Determine the [x, y] coordinate at the center of the cell enclosing the given text.  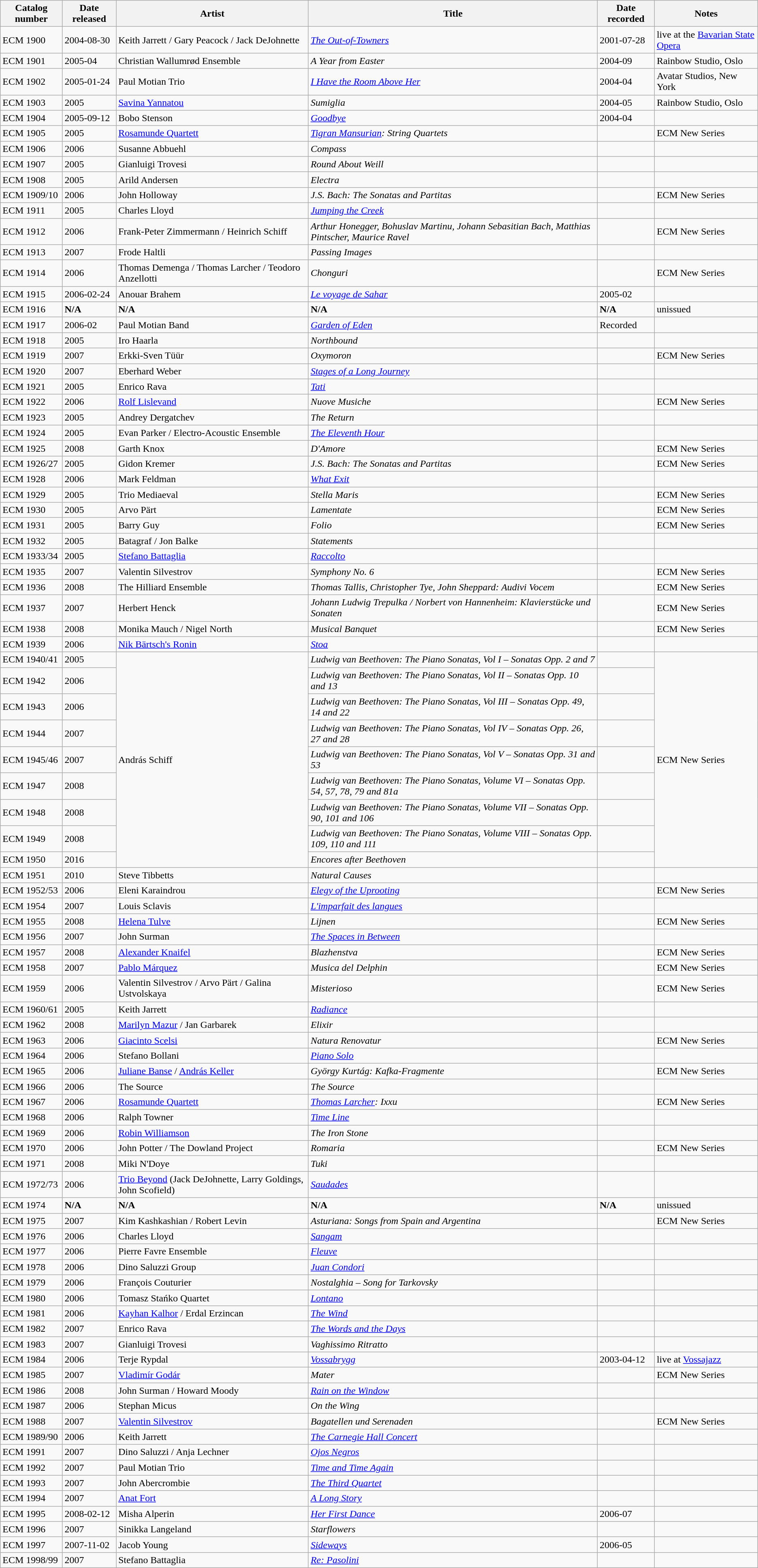
On the Wing [453, 1406]
Arthur Honegger, Bohuslav Martinu, Johann Sebasitian Bach, Matthias Pintscher, Maurice Ravel [453, 231]
D'Amore [453, 448]
2005-09-12 [89, 118]
Artist [212, 14]
Stefano Bollani [212, 1055]
ECM 1978 [32, 1267]
ECM 1943 [32, 707]
ECM 1915 [32, 294]
The Spaces in Between [453, 937]
2001-07-28 [626, 40]
Sangam [453, 1236]
Starflowers [453, 1529]
ECM 1938 [32, 629]
Folio [453, 526]
ECM 1950 [32, 860]
Ludwig van Beethoven: The Piano Sonatas, Vol IV – Sonatas Opp. 26, 27 and 28 [453, 733]
Kayhan Kalhor / Erdal Erzincan [212, 1313]
Mater [453, 1375]
ECM 1906 [32, 149]
ECM 1971 [32, 1164]
2005-02 [626, 294]
Eleni Karaindrou [212, 891]
ECM 1998/99 [32, 1560]
Sumiglia [453, 103]
ECM 1989/90 [32, 1437]
2007-11-02 [89, 1545]
Musica del Delphin [453, 968]
Juliane Banse / András Keller [212, 1071]
Northbound [453, 340]
ECM 1932 [32, 541]
Lontano [453, 1298]
Encores after Beethoven [453, 860]
Vladimír Godár [212, 1375]
Bagatellen und Serenaden [453, 1421]
ECM 1951 [32, 875]
Le voyage de Sahar [453, 294]
Chonguri [453, 273]
ECM 1995 [32, 1514]
The Hilliard Ensemble [212, 587]
Passing Images [453, 252]
Herbert Henck [212, 608]
ECM 1921 [32, 387]
Catalog number [32, 14]
Asturiana: Songs from Spain and Argentina [453, 1221]
John Surman [212, 937]
ECM 1979 [32, 1282]
ECM 1918 [32, 340]
Tuki [453, 1164]
Blazhenstva [453, 952]
2005-04 [89, 61]
Paul Motian Band [212, 325]
ECM 1956 [32, 937]
Erkki-Sven Tüür [212, 356]
András Schiff [212, 760]
Saudades [453, 1185]
ECM 1954 [32, 906]
ECM 1939 [32, 644]
A Year from Easter [453, 61]
2006-07 [626, 1514]
ECM 1969 [32, 1133]
The Wind [453, 1313]
The Eleventh Hour [453, 433]
2008-02-12 [89, 1514]
Lamentate [453, 510]
Evan Parker / Electro-Acoustic Ensemble [212, 433]
ECM 1904 [32, 118]
Electra [453, 179]
Giacinto Scelsi [212, 1040]
Lijnen [453, 921]
What Exit [453, 479]
Mark Feldman [212, 479]
Barry Guy [212, 526]
Notes [706, 14]
ECM 1903 [32, 103]
Frank-Peter Zimmermann / Heinrich Schiff [212, 231]
Stages of a Long Journey [453, 371]
ECM 1933/34 [32, 556]
Elegy of the Uprooting [453, 891]
ECM 1994 [32, 1498]
Ludwig van Beethoven: The Piano Sonatas, Volume VIII – Sonatas Opp. 109, 110 and 111 [453, 839]
Raccolto [453, 556]
ECM 1982 [32, 1329]
Romaria [453, 1148]
Ludwig van Beethoven: The Piano Sonatas, Volume VII – Sonatas Opp. 90, 101 and 106 [453, 812]
ECM 1919 [32, 356]
ECM 1984 [32, 1360]
Keith Jarrett / Gary Peacock / Jack DeJohnette [212, 40]
Ludwig van Beethoven: The Piano Sonatas, Vol I – Sonatas Opp. 2 and 7 [453, 660]
Savina Yannatou [212, 103]
ECM 1981 [32, 1313]
ECM 1922 [32, 402]
Anat Fort [212, 1498]
Elixir [453, 1025]
ECM 1902 [32, 82]
Musical Banquet [453, 629]
ECM 1980 [32, 1298]
Oxymoron [453, 356]
Johann Ludwig Trepulka / Norbert von Hannenheim: Klavierstücke und Sonaten [453, 608]
ECM 1972/73 [32, 1185]
ECM 1952/53 [32, 891]
live at the Bavarian State Opera [706, 40]
John Holloway [212, 195]
Vaghissimo Ritratto [453, 1344]
Sideways [453, 1545]
ECM 1931 [32, 526]
ECM 1963 [32, 1040]
Robin Williamson [212, 1133]
ECM 1916 [32, 310]
ECM 1970 [32, 1148]
ECM 1909/10 [32, 195]
Garden of Eden [453, 325]
ECM 1966 [32, 1086]
Rolf Lislevand [212, 402]
Steve Tibbetts [212, 875]
ECM 1935 [32, 572]
ECM 1986 [32, 1391]
ECM 1975 [32, 1221]
ECM 1911 [32, 210]
ECM 1967 [32, 1102]
Jacob Young [212, 1545]
2004-05 [626, 103]
Thomas Demenga / Thomas Larcher / Teodoro Anzellotti [212, 273]
Nik Bärtsch's Ronin [212, 644]
L'imparfait des langues [453, 906]
Ludwig van Beethoven: The Piano Sonatas, Vol III – Sonatas Opp. 49, 14 and 22 [453, 707]
I Have the Room Above Her [453, 82]
2010 [89, 875]
ECM 1996 [32, 1529]
The Out-of-Towners [453, 40]
ECM 1914 [32, 273]
ECM 1929 [32, 495]
ECM 1923 [32, 417]
Eberhard Weber [212, 371]
ECM 1985 [32, 1375]
ECM 1900 [32, 40]
Tomasz Stańko Quartet [212, 1298]
2004-08-30 [89, 40]
Compass [453, 149]
Her First Dance [453, 1514]
Statements [453, 541]
Christian Wallumrød Ensemble [212, 61]
2006-05 [626, 1545]
Bobo Stenson [212, 118]
ECM 1912 [32, 231]
ECM 1955 [32, 921]
Stella Maris [453, 495]
Pierre Favre Ensemble [212, 1252]
Kim Kashkashian / Robert Levin [212, 1221]
Terje Rypdal [212, 1360]
ECM 1983 [32, 1344]
Time and Time Again [453, 1468]
ECM 1962 [32, 1025]
John Surman / Howard Moody [212, 1391]
2006-02 [89, 325]
Ojos Negros [453, 1452]
ECM 1905 [32, 133]
Sinikka Langeland [212, 1529]
ECM 1977 [32, 1252]
ECM 1901 [32, 61]
Thomas Tallis, Christopher Tye, John Sheppard: Audivi Vocem [453, 587]
ECM 1968 [32, 1117]
Symphony No. 6 [453, 572]
ECM 1924 [32, 433]
ECM 1947 [32, 786]
John Abercrombie [212, 1483]
Thomas Larcher: Ixxu [453, 1102]
ECM 1988 [32, 1421]
ECM 1993 [32, 1483]
György Kurtág: Kafka-Fragmente [453, 1071]
Re: Pasolini [453, 1560]
ECM 1949 [32, 839]
Gidon Kremer [212, 464]
ECM 1987 [32, 1406]
ECM 1992 [32, 1468]
ECM 1957 [32, 952]
ECM 1965 [32, 1071]
ECM 1976 [32, 1236]
The Third Quartet [453, 1483]
Andrey Dergatchev [212, 417]
Radiance [453, 1009]
The Carnegie Hall Concert [453, 1437]
ECM 1959 [32, 989]
Tati [453, 387]
Iro Haarla [212, 340]
Natura Renovatur [453, 1040]
Frode Haltli [212, 252]
Vossabrygg [453, 1360]
Natural Causes [453, 875]
ECM 1925 [32, 448]
ECM 1937 [32, 608]
Helena Tulve [212, 921]
The Words and the Days [453, 1329]
ECM 1991 [32, 1452]
ECM 1926/27 [32, 464]
2016 [89, 860]
ECM 1917 [32, 325]
2005-01-24 [89, 82]
ECM 1964 [32, 1055]
ECM 1944 [32, 733]
John Potter / The Dowland Project [212, 1148]
Dino Saluzzi Group [212, 1267]
ECM 1930 [32, 510]
ECM 1913 [32, 252]
Misterioso [453, 989]
Nostalghia – Song for Tarkovsky [453, 1282]
Arild Andersen [212, 179]
Goodbye [453, 118]
Ludwig van Beethoven: The Piano Sonatas, Vol V – Sonatas Opp. 31 and 53 [453, 759]
2003-04-12 [626, 1360]
2006-02-24 [89, 294]
Recorded [626, 325]
ECM 1945/46 [32, 759]
The Iron Stone [453, 1133]
Nuove Musiche [453, 402]
Alexander Knaifel [212, 952]
Jumping the Creek [453, 210]
Arvo Pärt [212, 510]
Monika Mauch / Nigel North [212, 629]
Trio Beyond (Jack DeJohnette, Larry Goldings, John Scofield) [212, 1185]
ECM 1928 [32, 479]
ECM 1974 [32, 1205]
Anouar Brahem [212, 294]
ECM 1908 [32, 179]
ECM 1940/41 [32, 660]
ECM 1960/61 [32, 1009]
Miki N'Doye [212, 1164]
Piano Solo [453, 1055]
Trio Mediaeval [212, 495]
Louis Sclavis [212, 906]
ECM 1942 [32, 681]
Dino Saluzzi / Anja Lechner [212, 1452]
Batagraf / Jon Balke [212, 541]
Rain on the Window [453, 1391]
Valentin Silvestrov / Arvo Pärt / Galina Ustvolskaya [212, 989]
Garth Knox [212, 448]
2004-09 [626, 61]
ECM 1948 [32, 812]
Date recorded [626, 14]
Round About Weill [453, 164]
live at Vossajazz [706, 1360]
Date released [89, 14]
Stephan Micus [212, 1406]
Stoa [453, 644]
A Long Story [453, 1498]
Title [453, 14]
François Couturier [212, 1282]
Ralph Towner [212, 1117]
Susanne Abbuehl [212, 149]
Ludwig van Beethoven: The Piano Sonatas, Volume VI – Sonatas Opp. 54, 57, 78, 79 and 81a [453, 786]
ECM 1936 [32, 587]
Avatar Studios, New York [706, 82]
Fleuve [453, 1252]
ECM 1907 [32, 164]
Juan Condori [453, 1267]
Time Line [453, 1117]
Ludwig van Beethoven: The Piano Sonatas, Vol II – Sonatas Opp. 10 and 13 [453, 681]
ECM 1920 [32, 371]
Misha Alperin [212, 1514]
The Return [453, 417]
ECM 1958 [32, 968]
Marilyn Mazur / Jan Garbarek [212, 1025]
ECM 1997 [32, 1545]
Tigran Mansurian: String Quartets [453, 133]
Pablo Márquez [212, 968]
